Find where the given text appears and provide that cell's center as (X, Y) coordinate. 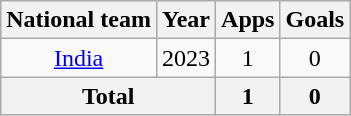
Apps (248, 20)
India (79, 58)
National team (79, 20)
Total (108, 96)
Goals (315, 20)
2023 (186, 58)
Year (186, 20)
